For the text-containing cell, return its midpoint in (x, y) coordinate format. 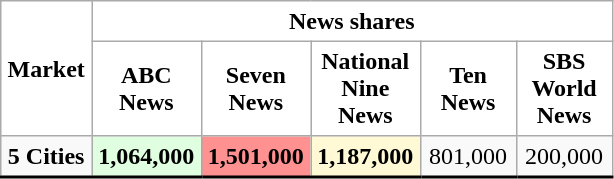
Market (46, 68)
Ten News (468, 88)
1,064,000 (147, 156)
1,187,000 (366, 156)
Seven News (256, 88)
ABC News (147, 88)
5 Cities (46, 156)
1,501,000 (256, 156)
News shares (352, 21)
National Nine News (366, 88)
SBS World News (564, 88)
801,000 (468, 156)
200,000 (564, 156)
